Search for the cell housing the specified text and yield its (X, Y) center coordinate. 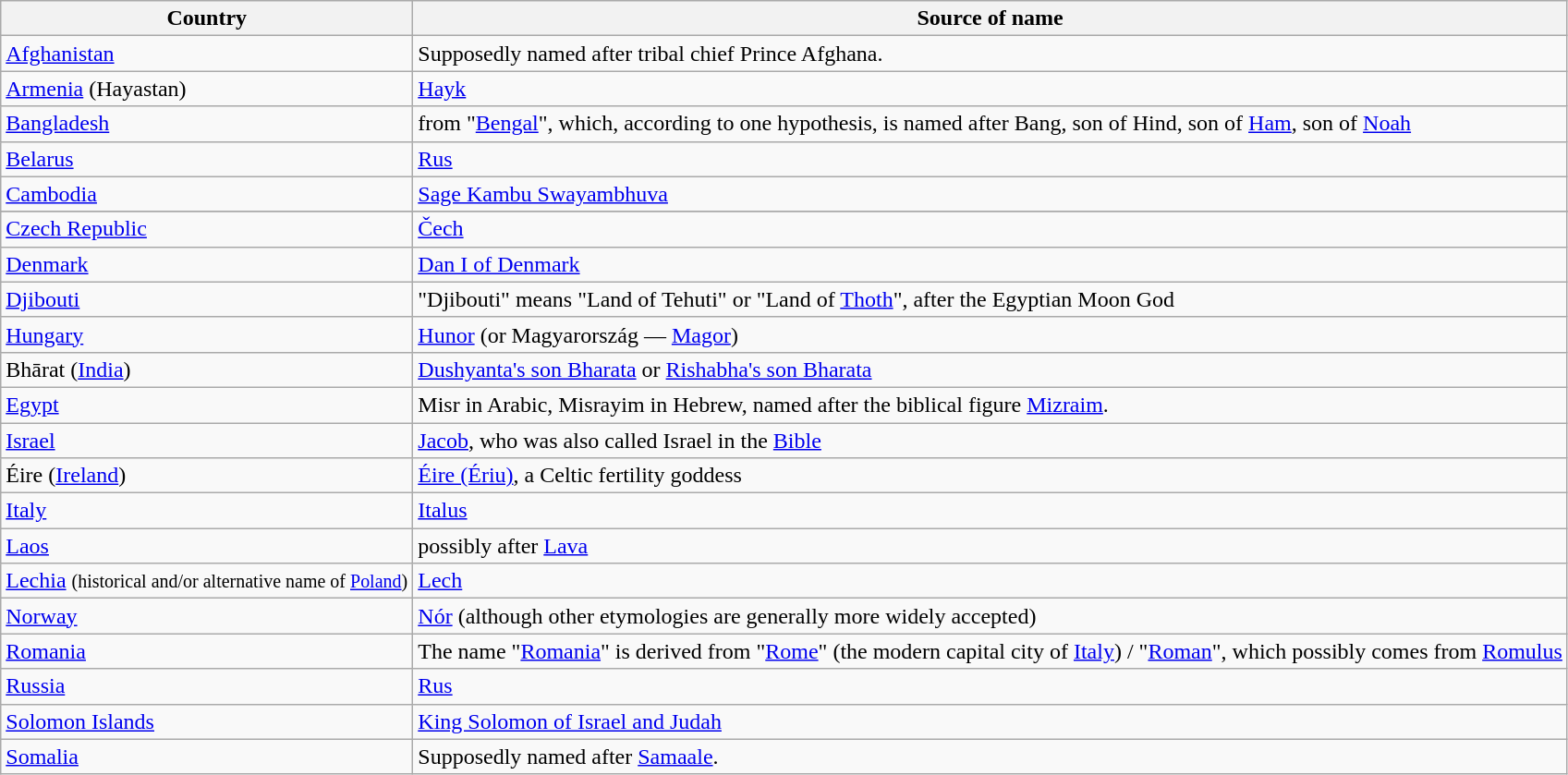
Lech (991, 581)
Armenia (Hayastan) (207, 89)
Country (207, 18)
Dushyanta's son Bharata or Rishabha's son Bharata (991, 369)
Denmark (207, 264)
Solomon Islands (207, 721)
Afghanistan (207, 54)
Lechia (historical and/or alternative name of Poland) (207, 581)
Supposedly named after Samaale. (991, 757)
from "Bengal", which, according to one hypothesis, is named after Bang, son of Hind, son of Ham, son of Noah (991, 124)
Bangladesh (207, 124)
Norway (207, 616)
Hayk (991, 89)
Romania (207, 651)
Éire (Ériu), a Celtic fertility goddess (991, 476)
Source of name (991, 18)
Éire (Ireland) (207, 476)
Czech Republic (207, 229)
Hungary (207, 334)
Bhārat (India) (207, 369)
Italy (207, 511)
Hunor (or Magyarország — Magor) (991, 334)
Supposedly named after tribal chief Prince Afghana. (991, 54)
Nór (although other etymologies are generally more widely accepted) (991, 616)
Egypt (207, 405)
Djibouti (207, 299)
Čech (991, 229)
possibly after Lava (991, 546)
Italus (991, 511)
Israel (207, 441)
The name "Romania" is derived from "Rome" (the modern capital city of Italy) / "Roman", which possibly comes from Romulus (991, 651)
Belarus (207, 159)
Dan I of Denmark (991, 264)
Sage Kambu Swayambhuva (991, 194)
Somalia (207, 757)
Misr in Arabic, Misrayim in Hebrew, named after the biblical figure Mizraim. (991, 405)
Laos (207, 546)
Jacob, who was also called Israel in the Bible (991, 441)
King Solomon of Israel and Judah (991, 721)
Cambodia (207, 194)
Russia (207, 686)
"Djibouti" means "Land of Tehuti" or "Land of Thoth", after the Egyptian Moon God (991, 299)
